Identify which cell holds the provided text, then report its [X, Y] central coordinate. 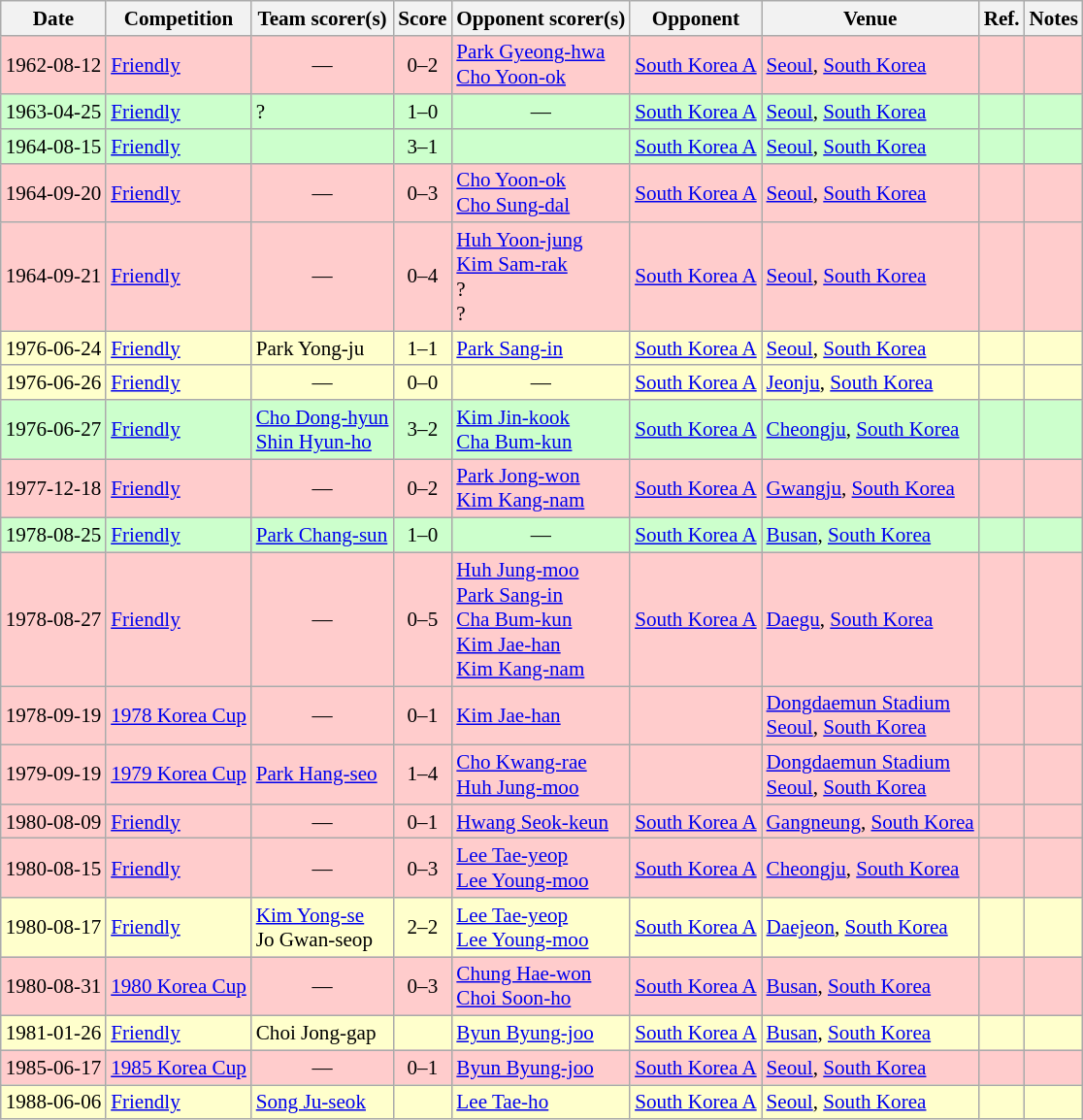
1980-08-15 [53, 868]
Kim Jin-kook Cha Bum-kun [541, 429]
Hwang Seok-keun [541, 821]
3–1 [422, 146]
Date [53, 17]
3–2 [422, 429]
Competition [179, 17]
Daegu, South Korea [870, 619]
Choi Jong-gap [322, 1033]
Park Jong-won Kim Kang-nam [541, 489]
1–1 [422, 347]
0–0 [422, 382]
1978 Korea Cup [179, 716]
Kim Yong-se Jo Gwan-seop [322, 928]
1979 Korea Cup [179, 774]
Huh Yoon-jung Kim Sam-rak ? ? [541, 277]
1963-04-25 [53, 111]
1981-01-26 [53, 1033]
1980-08-09 [53, 821]
Cho Dong-hyun Shin Hyun-ho [322, 429]
1978-08-25 [53, 536]
Venue [870, 17]
0–5 [422, 619]
Score [422, 17]
1980-08-17 [53, 928]
Huh Jung-moo Park Sang-in Cha Bum-kun Kim Jae-han Kim Kang-nam [541, 619]
Cho Yoon-ok Cho Sung-dal [541, 192]
1962-08-12 [53, 64]
1976-06-24 [53, 347]
1978-08-27 [53, 619]
1977-12-18 [53, 489]
1988-06-06 [53, 1103]
Chung Hae-won Choi Soon-ho [541, 986]
1964-08-15 [53, 146]
Park Chang-sun [322, 536]
? [322, 111]
1976-06-27 [53, 429]
1985-06-17 [53, 1068]
Jeonju, South Korea [870, 382]
Park Yong-ju [322, 347]
Gwangju, South Korea [870, 489]
Kim Jae-han [541, 716]
1964-09-21 [53, 277]
Daejeon, South Korea [870, 928]
Cho Kwang-rae Huh Jung-moo [541, 774]
1985 Korea Cup [179, 1068]
Notes [1054, 17]
Opponent [695, 17]
2–2 [422, 928]
1978-09-19 [53, 716]
Park Gyeong-hwa Cho Yoon-ok [541, 64]
0–4 [422, 277]
1–4 [422, 774]
Park Hang-seo [322, 774]
Opponent scorer(s) [541, 17]
1979-09-19 [53, 774]
Song Ju-seok [322, 1103]
1980-08-31 [53, 986]
1964-09-20 [53, 192]
1980 Korea Cup [179, 986]
Team scorer(s) [322, 17]
Lee Tae-ho [541, 1103]
1976-06-26 [53, 382]
Gangneung, South Korea [870, 821]
Ref. [1001, 17]
Park Sang-in [541, 347]
